Extract the [X, Y] coordinate from the center of the cell holding the provided text.  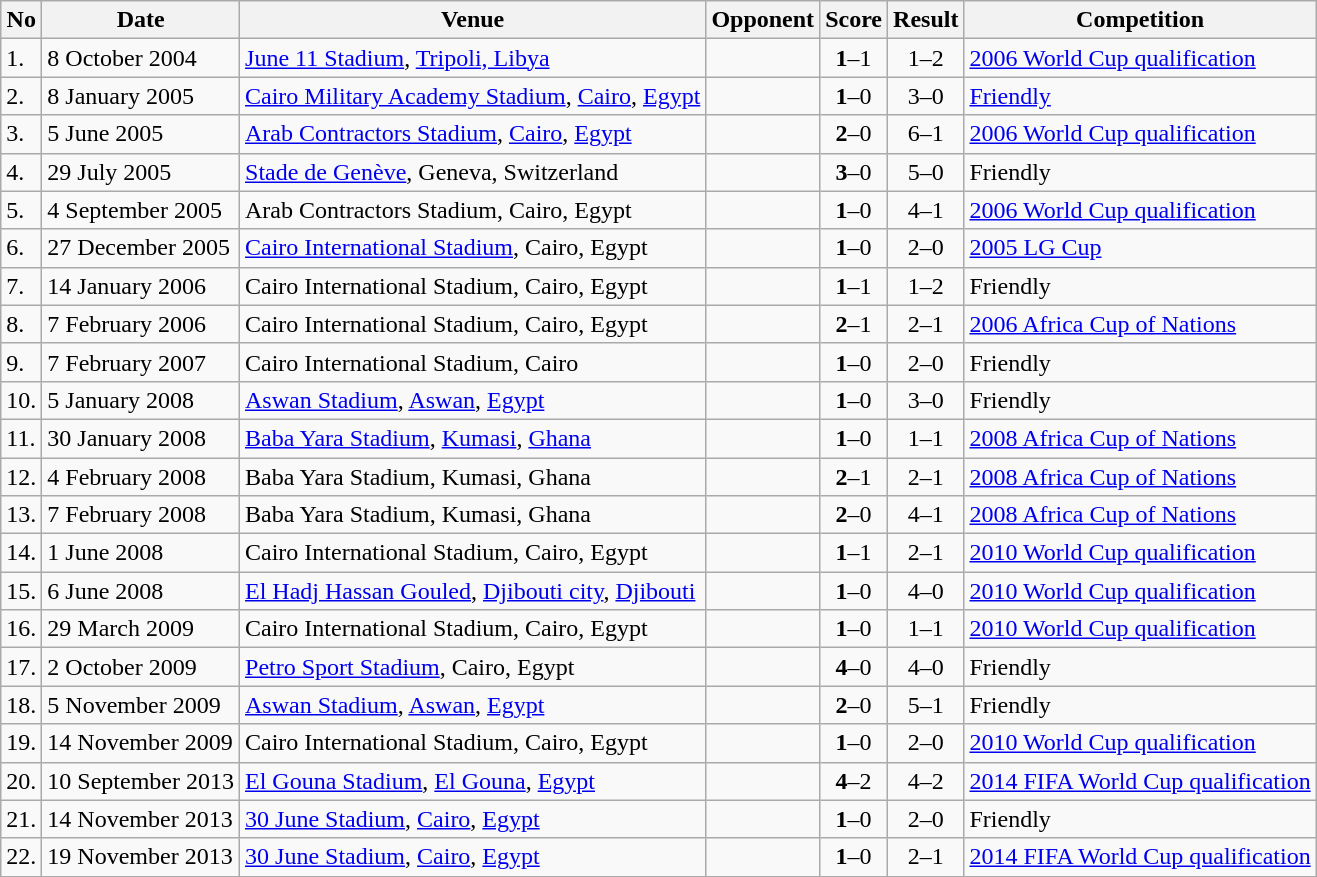
7 February 2008 [141, 515]
Cairo International Stadium, Cairo [473, 362]
10 September 2013 [141, 781]
29 July 2005 [141, 172]
6. [22, 248]
22. [22, 857]
2005 LG Cup [1140, 248]
12. [22, 477]
Stade de Genève, Geneva, Switzerland [473, 172]
5 January 2008 [141, 400]
15. [22, 591]
20. [22, 781]
7. [22, 286]
Petro Sport Stadium, Cairo, Egypt [473, 667]
Date [141, 20]
2006 Africa Cup of Nations [1140, 324]
14 January 2006 [141, 286]
14. [22, 553]
3. [22, 134]
8. [22, 324]
30 January 2008 [141, 438]
5 November 2009 [141, 705]
17. [22, 667]
June 11 Stadium, Tripoli, Libya [473, 58]
2. [22, 96]
10. [22, 400]
El Gouna Stadium, El Gouna, Egypt [473, 781]
19 November 2013 [141, 857]
2 October 2009 [141, 667]
8 October 2004 [141, 58]
14 November 2013 [141, 819]
14 November 2009 [141, 743]
El Hadj Hassan Gouled, Djibouti city, Djibouti [473, 591]
Cairo Military Academy Stadium, Cairo, Egypt [473, 96]
6 June 2008 [141, 591]
29 March 2009 [141, 629]
5 June 2005 [141, 134]
13. [22, 515]
8 January 2005 [141, 96]
5–1 [926, 705]
4 September 2005 [141, 210]
4 February 2008 [141, 477]
7 February 2006 [141, 324]
6–1 [926, 134]
9. [22, 362]
27 December 2005 [141, 248]
16. [22, 629]
Score [854, 20]
5. [22, 210]
1 June 2008 [141, 553]
Result [926, 20]
Opponent [763, 20]
4. [22, 172]
No [22, 20]
11. [22, 438]
7 February 2007 [141, 362]
1. [22, 58]
18. [22, 705]
19. [22, 743]
21. [22, 819]
Venue [473, 20]
5–0 [926, 172]
Competition [1140, 20]
